Identify which cell holds the provided text, then report its [x, y] central coordinate. 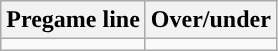
Pregame line [74, 20]
Over/under [210, 20]
